Extract the (x, y) coordinate from the center of the cell holding the provided text.  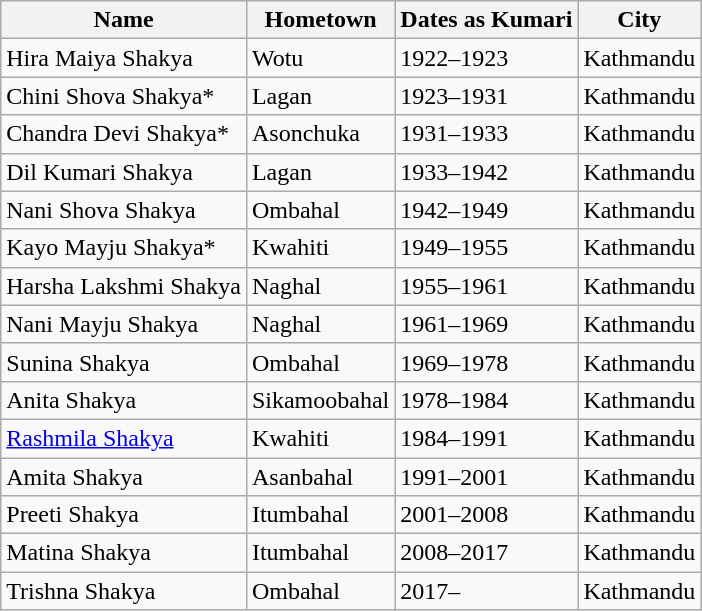
1978–1984 (486, 400)
1955–1961 (486, 286)
Nani Mayju Shakya (124, 324)
Kayo Mayju Shakya* (124, 248)
1969–1978 (486, 362)
Nani Shova Shakya (124, 210)
1933–1942 (486, 172)
1942–1949 (486, 210)
Name (124, 20)
Wotu (320, 58)
2017– (486, 591)
Chini Shova Shakya* (124, 96)
Asonchuka (320, 134)
Asanbahal (320, 477)
Hira Maiya Shakya (124, 58)
Anita Shakya (124, 400)
1991–2001 (486, 477)
2008–2017 (486, 553)
1922–1923 (486, 58)
Matina Shakya (124, 553)
Sikamoobahal (320, 400)
Dil Kumari Shakya (124, 172)
Preeti Shakya (124, 515)
Dates as Kumari (486, 20)
Amita Shakya (124, 477)
2001–2008 (486, 515)
Sunina Shakya (124, 362)
Hometown (320, 20)
Trishna Shakya (124, 591)
1961–1969 (486, 324)
Chandra Devi Shakya* (124, 134)
Rashmila Shakya (124, 438)
Harsha Lakshmi Shakya (124, 286)
1923–1931 (486, 96)
1931–1933 (486, 134)
1949–1955 (486, 248)
1984–1991 (486, 438)
City (640, 20)
